Return the (x, y) coordinate for the center point of the cell that contains the specified text.  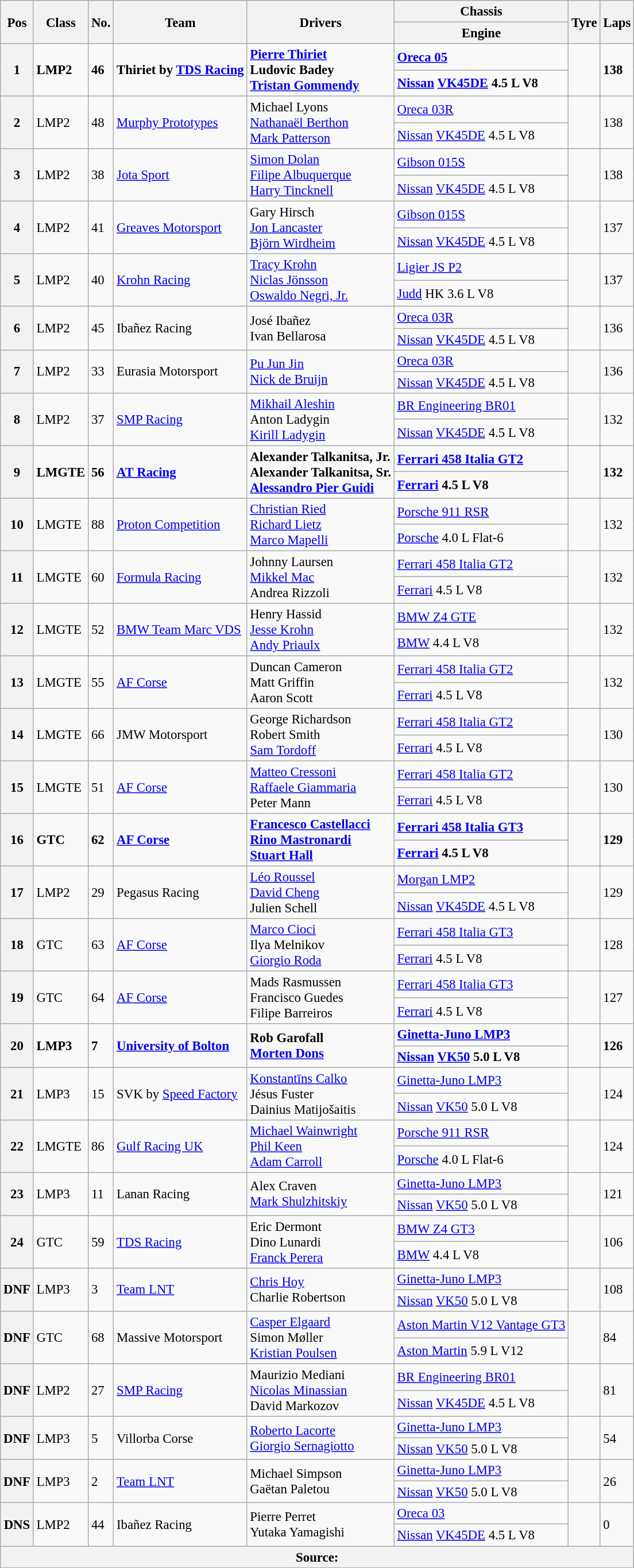
84 (617, 1338)
Massive Motorsport (180, 1338)
88 (101, 525)
Villorba Corse (180, 1438)
Class (61, 22)
BMW Team Marc VDS (180, 630)
Proton Competition (180, 525)
Eric Dermont Dino Lunardi Franck Perera (320, 1242)
0 (617, 1525)
60 (101, 577)
Chris Hoy Charlie Robertson (320, 1290)
Greaves Motorsport (180, 228)
106 (617, 1242)
10 (17, 525)
BMW Z4 GT3 (481, 1229)
Judd HK 3.6 L V8 (481, 293)
Team (180, 22)
Jota Sport (180, 175)
DNS (17, 1525)
29 (101, 893)
1 (17, 70)
Christian Ried Richard Lietz Marco Mapelli (320, 525)
Marco Cioci Ilya Melnikov Giorgio Roda (320, 945)
Mads Rasmussen Francisco Guedes Filipe Barreiros (320, 998)
Krohn Racing (180, 280)
44 (101, 1525)
Pegasus Racing (180, 893)
Roberto Lacorte Giorgio Sernagiotto (320, 1438)
41 (101, 228)
No. (101, 22)
Johnny Laursen Mikkel Mac Andrea Rizzoli (320, 577)
20 (17, 1046)
56 (101, 472)
Gary Hirsch Jon Lancaster Björn Wirdheim (320, 228)
126 (617, 1046)
Aston Martin 5.9 L V12 (481, 1351)
Maurizio Mediani Nicolas Minassian David Markozov (320, 1391)
Casper Elgaard Simon Møller Kristian Poulsen (320, 1338)
4 (17, 228)
Konstantīns Calko Jésus Fuster Dainius Matijošaitis (320, 1094)
13 (17, 682)
Drivers (320, 22)
Tracy Krohn Niclas Jönsson Oswaldo Negri, Jr. (320, 280)
Lanan Racing (180, 1194)
Léo Roussel David Cheng Julien Schell (320, 893)
Laps (617, 22)
40 (101, 280)
8 (17, 419)
Morgan LMP2 (481, 880)
127 (617, 998)
33 (101, 371)
17 (17, 893)
38 (101, 175)
Oreca 05 (481, 57)
Eurasia Motorsport (180, 371)
23 (17, 1194)
81 (617, 1391)
Michael Lyons Nathanaël Berthon Mark Patterson (320, 123)
JMW Motorsport (180, 735)
Gulf Racing UK (180, 1146)
Michael Simpson Gaëtan Paletou (320, 1481)
37 (101, 419)
52 (101, 630)
Aston Martin V12 Vantage GT3 (481, 1325)
Tyre (585, 22)
46 (101, 70)
Formula Racing (180, 577)
26 (617, 1481)
86 (101, 1146)
Murphy Prototypes (180, 123)
Simon Dolan Filipe Albuquerque Harry Tincknell (320, 175)
Ligier JS P2 (481, 267)
Oreca 03 (481, 1514)
48 (101, 123)
121 (617, 1194)
27 (101, 1391)
Francesco Castellacci Rino Mastronardi Stuart Hall (320, 840)
George Richardson Robert Smith Sam Tordoff (320, 735)
José Ibañez Ivan Bellarosa (320, 328)
Duncan Cameron Matt Griffin Aaron Scott (320, 682)
Rob Garofall Morten Dons (320, 1046)
Pierre Thiriet Ludovic Badey Tristan Gommendy (320, 70)
21 (17, 1094)
BMW Z4 GTE (481, 617)
Pos (17, 22)
9 (17, 472)
14 (17, 735)
Michael Wainwright Phil Keen Adam Carroll (320, 1146)
Alex Craven Mark Shulzhitskiy (320, 1194)
51 (101, 788)
SVK by Speed Factory (180, 1094)
TDS Racing (180, 1242)
64 (101, 998)
Source: (317, 1557)
12 (17, 630)
45 (101, 328)
59 (101, 1242)
Pierre Perret Yutaka Yamagishi (320, 1525)
66 (101, 735)
Henry Hassid Jesse Krohn Andy Priaulx (320, 630)
University of Bolton (180, 1046)
Engine (481, 33)
Mikhail Aleshin Anton Ladygin Kirill Ladygin (320, 419)
108 (617, 1290)
55 (101, 682)
Alexander Talkanitsa, Jr. Alexander Talkanitsa, Sr. Alessandro Pier Guidi (320, 472)
Thiriet by TDS Racing (180, 70)
Chassis (481, 11)
68 (101, 1338)
54 (617, 1438)
63 (101, 945)
62 (101, 840)
128 (617, 945)
AT Racing (180, 472)
6 (17, 328)
Matteo Cressoni Raffaele Giammaria Peter Mann (320, 788)
19 (17, 998)
18 (17, 945)
Pu Jun Jin Nick de Bruijn (320, 371)
24 (17, 1242)
22 (17, 1146)
16 (17, 840)
